From the cell containing the given text, extract its center point as (X, Y) coordinate. 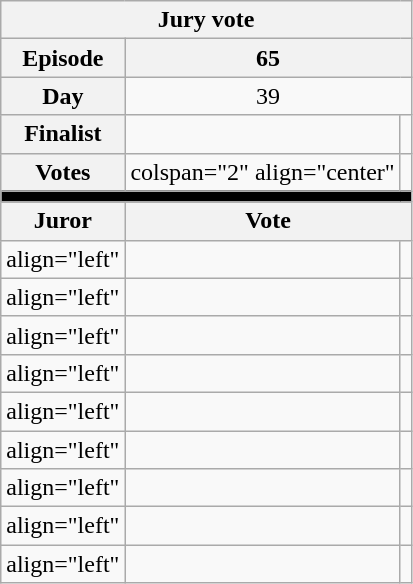
65 (268, 58)
Votes (63, 172)
Vote (268, 221)
Day (63, 96)
39 (268, 96)
Episode (63, 58)
colspan="2" align="center" (262, 172)
Finalist (63, 134)
Jury vote (206, 20)
Juror (63, 221)
